Extract the [x, y] coordinate from the center of the cell holding the provided text.  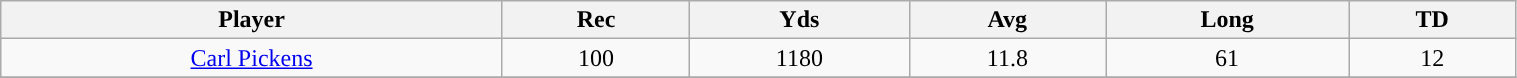
Avg [1008, 20]
61 [1228, 58]
1180 [800, 58]
Yds [800, 20]
Carl Pickens [252, 58]
11.8 [1008, 58]
Player [252, 20]
TD [1432, 20]
Rec [596, 20]
Long [1228, 20]
12 [1432, 58]
100 [596, 58]
